Identify which cell holds the provided text, then report its [X, Y] central coordinate. 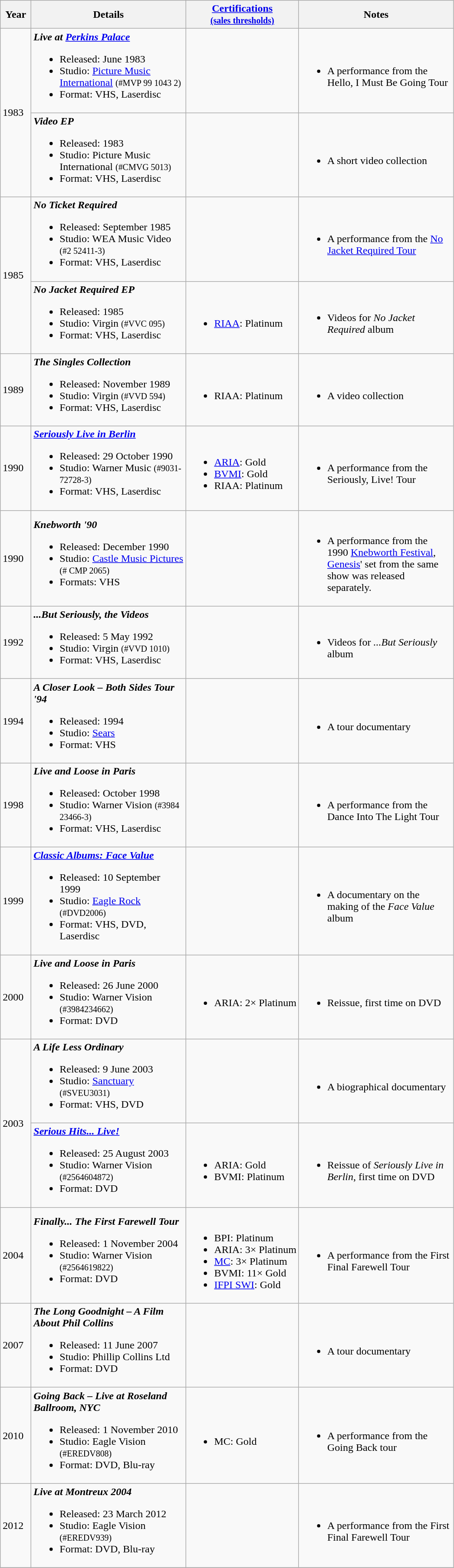
A performance from the Going Back tour [376, 1435]
ARIA: GoldBVMI: Platinum [242, 1165]
Going Back – Live at Roseland Ballroom, NYCReleased: 1 November 2010Studio: Eagle Vision (#EREDV808)Format: DVD, Blu-ray [109, 1435]
MC: Gold [242, 1435]
1999 [16, 901]
A documentary on the making of the Face Value album [376, 901]
A performance from the Seriously, Live! Tour [376, 468]
Live at Perkins PalaceReleased: June 1983Studio: Picture Music International (#MVP 99 1043 2)Format: VHS, Laserdisc [109, 71]
A short video collection [376, 155]
No Jacket Required EPReleased: 1985Studio: Virgin (#VVC 095)Format: VHS, Laserdisc [109, 318]
Video EPReleased: 1983Studio: Picture Music International (#CMVG 5013)Format: VHS, Laserdisc [109, 155]
Videos for ...But Seriously album [376, 642]
1992 [16, 642]
Knebworth '90Released: December 1990Studio: Castle Music Pictures (# CMP 2065)Formats: VHS [109, 558]
2007 [16, 1345]
Reissue, first time on DVD [376, 997]
A Life Less OrdinaryReleased: 9 June 2003Studio: Sanctuary (#SVEU3031)Format: VHS, DVD [109, 1081]
Live and Loose in ParisReleased: October 1998Studio: Warner Vision (#3984 23466-3)Format: VHS, Laserdisc [109, 805]
1989 [16, 390]
The Singles CollectionReleased: November 1989Studio: Virgin (#VVD 594)Format: VHS, Laserdisc [109, 390]
2012 [16, 1525]
A video collection [376, 390]
Live at Montreux 2004Released: 23 March 2012Studio: Eagle Vision (#EREDV939)Format: DVD, Blu-ray [109, 1525]
A performance from the Hello, I Must Be Going Tour [376, 71]
A biographical documentary [376, 1081]
1985 [16, 275]
BPI: PlatinumARIA: 3× PlatinumMC: 3× PlatinumBVMI: 11× GoldIFPI SWI: Gold [242, 1256]
2000 [16, 997]
1983 [16, 113]
1994 [16, 721]
A performance from the Dance Into The Light Tour [376, 805]
Reissue of Seriously Live in Berlin, first time on DVD [376, 1165]
The Long Goodnight – A Film About Phil CollinsReleased: 11 June 2007Studio: Phillip Collins LtdFormat: DVD [109, 1345]
2004 [16, 1256]
Videos for No Jacket Required album [376, 318]
ARIA: GoldBVMI: GoldRIAA: Platinum [242, 468]
Finally... The First Farewell TourReleased: 1 November 2004Studio: Warner Vision (#2564619822)Format: DVD [109, 1256]
Notes [376, 15]
ARIA: 2× Platinum [242, 997]
1998 [16, 805]
2010 [16, 1435]
A performance from the No Jacket Required Tour [376, 239]
Classic Albums: Face ValueReleased: 10 September 1999Studio: Eagle Rock (#DVD2006)Format: VHS, DVD, Laserdisc [109, 901]
...But Seriously, the VideosReleased: 5 May 1992Studio: Virgin (#VVD 1010)Format: VHS, Laserdisc [109, 642]
Seriously Live in BerlinReleased: 29 October 1990Studio: Warner Music (#9031-72728-3)Format: VHS, Laserdisc [109, 468]
Year [16, 15]
Live and Loose in ParisReleased: 26 June 2000Studio: Warner Vision (#3984234662)Format: DVD [109, 997]
Serious Hits... Live!Released: 25 August 2003Studio: Warner Vision (#2564604872)Format: DVD [109, 1165]
2003 [16, 1123]
No Ticket RequiredReleased: September 1985Studio: WEA Music Video (#2 52411-3)Format: VHS, Laserdisc [109, 239]
Details [109, 15]
Certifications(sales thresholds) [242, 15]
A performance from the 1990 Knebworth Festival, Genesis' set from the same show was released separately. [376, 558]
A Closer Look – Both Sides Tour '94Released: 1994Studio: SearsFormat: VHS [109, 721]
